Determine the (X, Y) coordinate at the center of the cell enclosing the given text.  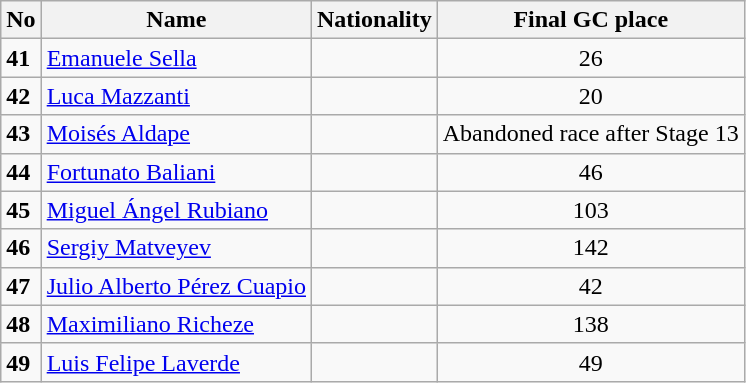
Abandoned race after Stage 13 (590, 134)
45 (21, 210)
No (21, 20)
44 (21, 172)
Final GC place (590, 20)
Maximiliano Richeze (176, 324)
Miguel Ángel Rubiano (176, 210)
41 (21, 58)
26 (590, 58)
Emanuele Sella (176, 58)
47 (21, 286)
142 (590, 248)
43 (21, 134)
Julio Alberto Pérez Cuapio (176, 286)
138 (590, 324)
20 (590, 96)
103 (590, 210)
48 (21, 324)
Nationality (375, 20)
Moisés Aldape (176, 134)
Name (176, 20)
Luca Mazzanti (176, 96)
Fortunato Baliani (176, 172)
Luis Felipe Laverde (176, 362)
Sergiy Matveyev (176, 248)
